Determine the [X, Y] coordinate at the center of the cell enclosing the given text.  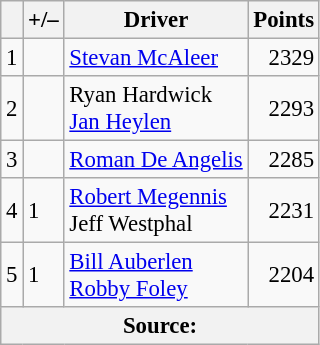
Ryan Hardwick Jan Heylen [156, 108]
2285 [284, 160]
Bill Auberlen Robby Foley [156, 276]
+/– [44, 20]
Stevan McAleer [156, 58]
2204 [284, 276]
4 [12, 210]
Driver [156, 20]
Points [284, 20]
2329 [284, 58]
2231 [284, 210]
Roman De Angelis [156, 160]
3 [12, 160]
5 [12, 276]
2293 [284, 108]
2 [12, 108]
Robert Megennis Jeff Westphal [156, 210]
